Scan for the cell matching the given text and deliver its (x, y) coordinate at center. 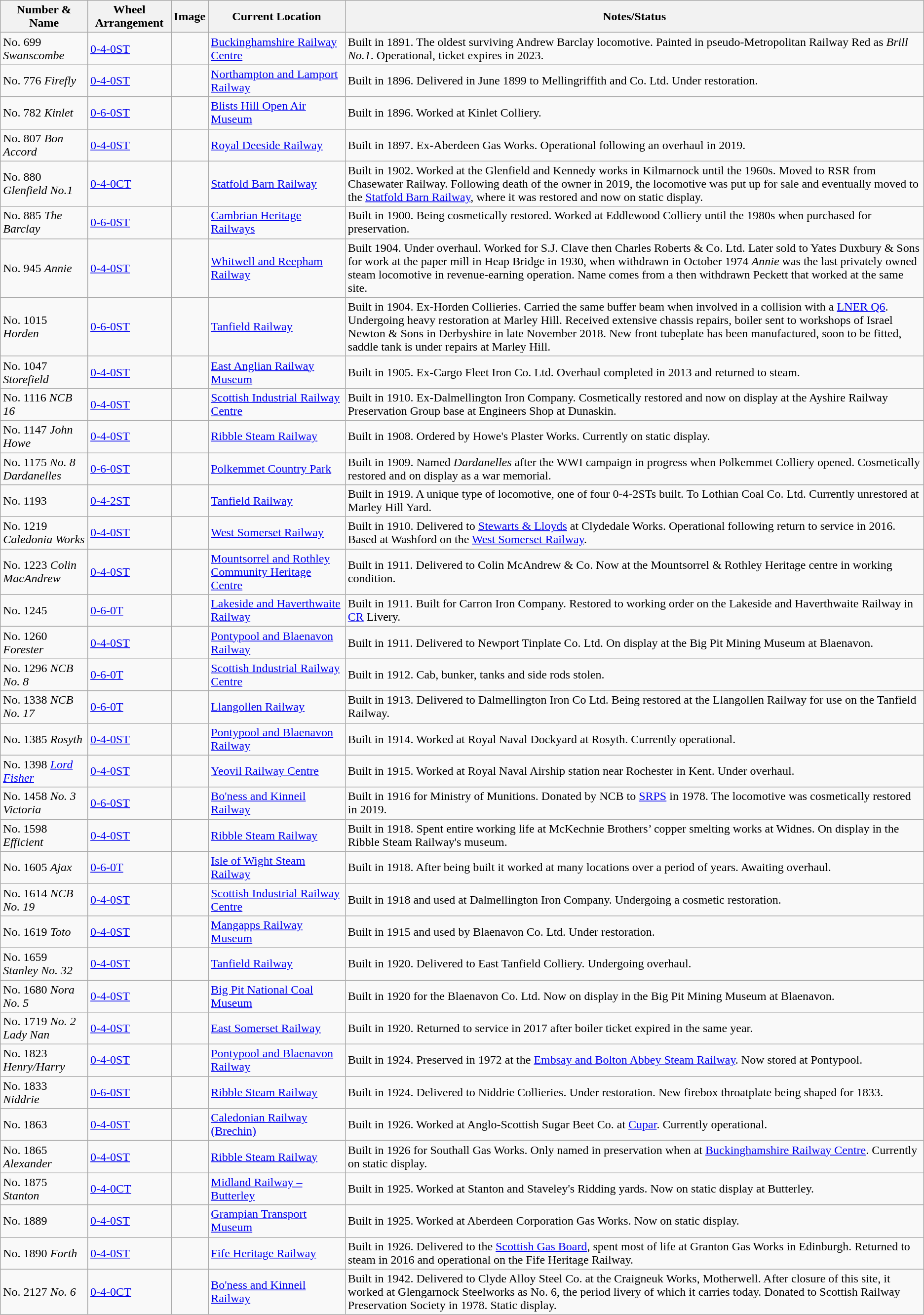
Fife Heritage Railway (277, 1253)
Built in 1924. Preserved in 1972 at the Embsay and Bolton Abbey Steam Railway. Now stored at Pontypool. (634, 1061)
Mountsorrel and Rothley Community Heritage Centre (277, 572)
Buckinghamshire Railway Centre (277, 48)
Northampton and Lamport Railway (277, 81)
Built in 1926. Worked at Anglo-Scottish Sugar Beet Co. at Cupar. Currently operational. (634, 1125)
Built in 1918 and used at Dalmellington Iron Company. Undergoing a cosmetic restoration. (634, 900)
Built in 1915 and used by Blaenavon Co. Ltd. Under restoration. (634, 931)
Built in 1911. Delivered to Newport Tinplate Co. Ltd. On display at the Big Pit Mining Museum at Blaenavon. (634, 643)
Built in 1900. Being cosmetically restored. Worked at Eddlewood Colliery until the 1980s when purchased for preservation. (634, 222)
Built in 1925. Worked at Aberdeen Corporation Gas Works. Now on static display. (634, 1221)
Built in 1905. Ex-Cargo Fleet Iron Co. Ltd. Overhaul completed in 2013 and returned to steam. (634, 372)
No. 1865 Alexander (44, 1156)
West Somerset Railway (277, 533)
Isle of Wight Steam Railway (277, 867)
Built in 1919. A unique type of locomotive, one of four 0-4-2STs built. To Lothian Coal Co. Ltd. Currently unrestored at Marley Hill Yard. (634, 501)
Built in 1920 for the Blaenavon Co. Ltd. Now on display in the Big Pit Mining Museum at Blaenavon. (634, 996)
Cambrian Heritage Railways (277, 222)
No. 1889 (44, 1221)
Built in 1920. Delivered to East Tanfield Colliery. Undergoing overhaul. (634, 964)
Built in 1920. Returned to service in 2017 after boiler ticket expired in the same year. (634, 1028)
No. 1338 NCB No. 17 (44, 707)
Built in 1897. Ex-Aberdeen Gas Works. Operational following an overhaul in 2019. (634, 145)
No. 1863 (44, 1125)
Grampian Transport Museum (277, 1221)
Polkemmet Country Park (277, 468)
No. 1223 Colin MacAndrew (44, 572)
No. 1193 (44, 501)
No. 782 Kinlet (44, 113)
No. 1823 Henry/Harry (44, 1061)
No. 1015 Horden (44, 327)
Big Pit National Coal Museum (277, 996)
No. 1116 NCB 16 (44, 404)
No. 1245 (44, 610)
Caledonian Railway (Brechin) (277, 1125)
Llangollen Railway (277, 707)
Wheel Arrangement (129, 17)
No. 945 Annie (44, 268)
Notes/Status (634, 17)
No. 1175 No. 8 Dardanelles (44, 468)
East Anglian Railway Museum (277, 372)
No. 1833 Niddrie (44, 1092)
No. 776 Firefly (44, 81)
No. 1219 Caledonia Works (44, 533)
Current Location (277, 17)
No. 1047 Storefield (44, 372)
Built in 1925. Worked at Stanton and Staveley's Ridding yards. Now on static display at Butterley. (634, 1189)
No. 1605 Ajax (44, 867)
Number & Name (44, 17)
No. 1598 Efficient (44, 836)
Yeovil Railway Centre (277, 771)
No. 1458 No. 3 Victoria (44, 803)
No. 1296 NCB No. 8 (44, 675)
No. 1659 Stanley No. 32 (44, 964)
0-4-2ST (129, 501)
Built in 1924. Delivered to Niddrie Collieries. Under restoration. New firebox throatplate being shaped for 1833. (634, 1092)
Whitwell and Reepham Railway (277, 268)
Built in 1918. Spent entire working life at McKechnie Brothers’ copper smelting works at Widnes. On display in the Ribble Steam Railway's museum. (634, 836)
Built in 1896. Delivered in June 1899 to Mellingriffith and Co. Ltd. Under restoration. (634, 81)
No. 699 Swanscombe (44, 48)
No. 880 Glenfield No.1 (44, 184)
East Somerset Railway (277, 1028)
No. 885 The Barclay (44, 222)
Built in 1896. Worked at Kinlet Colliery. (634, 113)
Blists Hill Open Air Museum (277, 113)
No. 1385 Rosyth (44, 739)
No. 1260 Forester (44, 643)
Built in 1914. Worked at Royal Naval Dockyard at Rosyth. Currently operational. (634, 739)
No. 1875 Stanton (44, 1189)
Statfold Barn Railway (277, 184)
No. 807 Bon Accord (44, 145)
Built in 1908. Ordered by Howe's Plaster Works. Currently on static display. (634, 437)
No. 1398 Lord Fisher (44, 771)
No. 1680 Nora No. 5 (44, 996)
Built in 1911. Delivered to Colin McAndrew & Co. Now at the Mountsorrel & Rothley Heritage centre in working condition. (634, 572)
No. 1614 NCB No. 19 (44, 900)
Built in 1913. Delivered to Dalmellington Iron Co Ltd. Being restored at the Llangollen Railway for use on the Tanfield Railway. (634, 707)
Built in 1915. Worked at Royal Naval Airship station near Rochester in Kent. Under overhaul. (634, 771)
Royal Deeside Railway (277, 145)
Lakeside and Haverthwaite Railway (277, 610)
Midland Railway – Butterley (277, 1189)
No. 1719 No. 2 Lady Nan (44, 1028)
Built in 1926 for Southall Gas Works. Only named in preservation when at Buckinghamshire Railway Centre. Currently on static display. (634, 1156)
Mangapps Railway Museum (277, 931)
No. 1147 John Howe (44, 437)
No. 1890 Forth (44, 1253)
No. 1619 Toto (44, 931)
Built in 1916 for Ministry of Munitions. Donated by NCB to SRPS in 1978. The locomotive was cosmetically restored in 2019. (634, 803)
Built in 1911. Built for Carron Iron Company. Restored to working order on the Lakeside and Haverthwaite Railway in CR Livery. (634, 610)
Built in 1912. Cab, bunker, tanks and side rods stolen. (634, 675)
Built in 1918. After being built it worked at many locations over a period of years. Awaiting overhaul. (634, 867)
No. 2127 No. 6 (44, 1292)
Image (190, 17)
